Find where the given text appears and provide that cell's center as [x, y] coordinate. 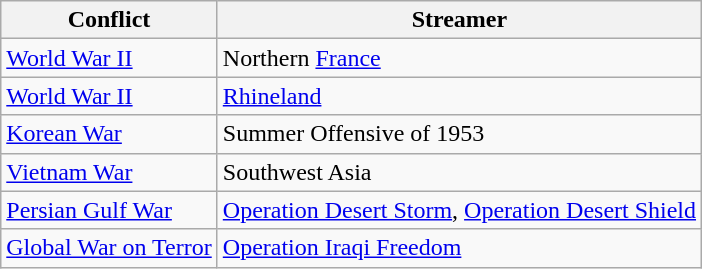
Operation Iraqi Freedom [459, 248]
Vietnam War [110, 172]
Korean War [110, 134]
Southwest Asia [459, 172]
Operation Desert Storm, Operation Desert Shield [459, 210]
Rhineland [459, 96]
Conflict [110, 20]
Streamer [459, 20]
Persian Gulf War [110, 210]
Summer Offensive of 1953 [459, 134]
Global War on Terror [110, 248]
Northern France [459, 58]
